Pinpoint the cell where the given text exists, returning its (x, y) midpoint coordinate. 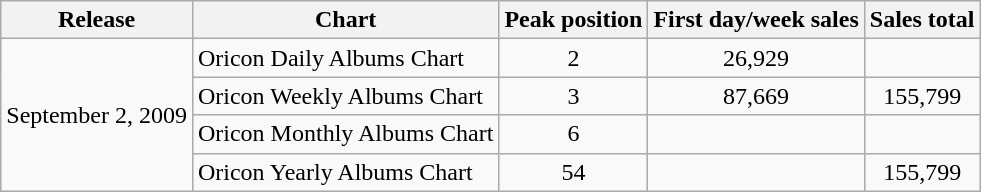
Oricon Monthly Albums Chart (345, 134)
54 (574, 172)
Release (97, 20)
Oricon Yearly Albums Chart (345, 172)
September 2, 2009 (97, 115)
6 (574, 134)
Sales total (922, 20)
Peak position (574, 20)
87,669 (756, 96)
2 (574, 58)
Oricon Daily Albums Chart (345, 58)
Oricon Weekly Albums Chart (345, 96)
26,929 (756, 58)
First day/week sales (756, 20)
Chart (345, 20)
3 (574, 96)
